Extract the [x, y] coordinate from the center of the cell holding the provided text.  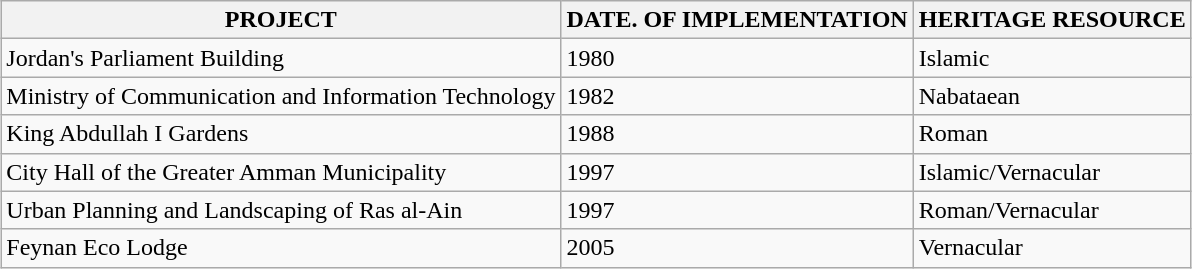
King Abdullah I Gardens [281, 134]
1982 [737, 96]
HERITAGE RESOURCE [1052, 20]
1980 [737, 58]
Roman [1052, 134]
City Hall of the Greater Amman Municipality [281, 172]
DATE. OF IMPLEMENTATION [737, 20]
Ministry of Communication and Information Technology [281, 96]
Islamic/Vernacular [1052, 172]
Vernacular [1052, 248]
Jordan's Parliament Building [281, 58]
Urban Planning and Landscaping of Ras al-Ain [281, 210]
Roman/Vernacular [1052, 210]
2005 [737, 248]
Islamic [1052, 58]
Nabataean [1052, 96]
Feynan Eco Lodge [281, 248]
PROJECT [281, 20]
1988 [737, 134]
